Find where the given text appears and provide that cell's center as [X, Y] coordinate. 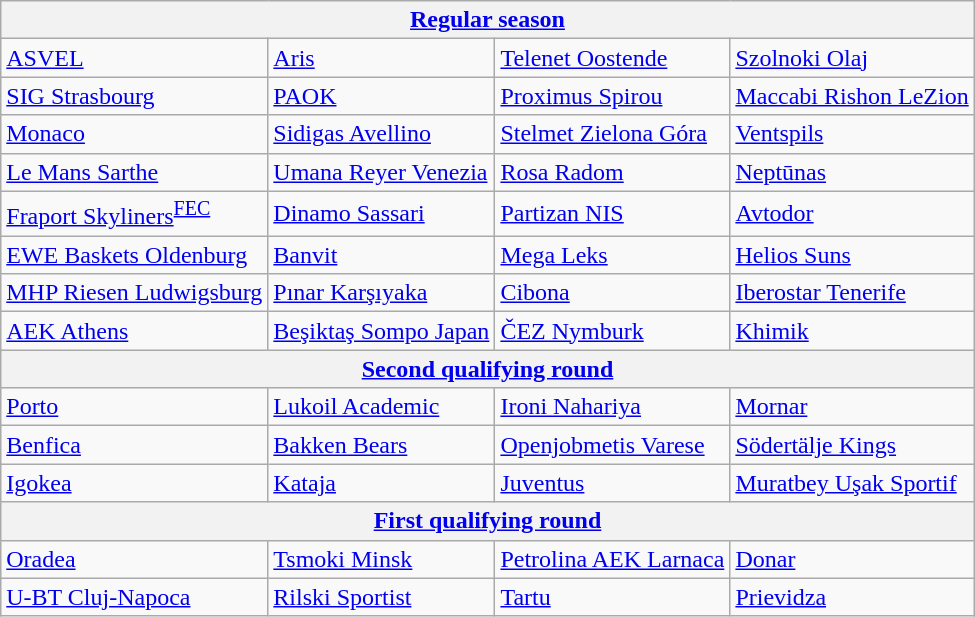
Neptūnas [852, 172]
ASVEL [134, 58]
U-BT Cluj-Napoca [134, 597]
First qualifying round [488, 521]
Rilski Sportist [382, 597]
Prievidza [852, 597]
Beşiktaş Sompo Japan [382, 331]
Stelmet Zielona Góra [612, 134]
Oradea [134, 559]
Szolnoki Olaj [852, 58]
Cibona [612, 293]
Partizan NIS [612, 214]
ČEZ Nymburk [612, 331]
Benfica [134, 445]
Aris [382, 58]
Khimik [852, 331]
Iberostar Tenerife [852, 293]
Regular season [488, 20]
Dinamo Sassari [382, 214]
Avtodor [852, 214]
Rosa Radom [612, 172]
Bakken Bears [382, 445]
MHP Riesen Ludwigsburg [134, 293]
Fraport SkylinersFEC [134, 214]
Umana Reyer Venezia [382, 172]
Ironi Nahariya [612, 407]
Sidigas Avellino [382, 134]
Maccabi Rishon LeZion [852, 96]
Second qualifying round [488, 369]
Mornar [852, 407]
Le Mans Sarthe [134, 172]
Lukoil Academic [382, 407]
EWE Baskets Oldenburg [134, 255]
Banvit [382, 255]
Helios Suns [852, 255]
Telenet Oostende [612, 58]
Tsmoki Minsk [382, 559]
Donar [852, 559]
Tartu [612, 597]
Södertälje Kings [852, 445]
PAOK [382, 96]
Ventspils [852, 134]
Openjobmetis Varese [612, 445]
Igokea [134, 483]
Petrolina AEK Larnaca [612, 559]
Proximus Spirou [612, 96]
Juventus [612, 483]
Kataja [382, 483]
Mega Leks [612, 255]
Monaco [134, 134]
Muratbey Uşak Sportif [852, 483]
Pınar Karşıyaka [382, 293]
Porto [134, 407]
SIG Strasbourg [134, 96]
AEK Athens [134, 331]
